Provide the (X, Y) coordinate of the cell's center where the given text is located.  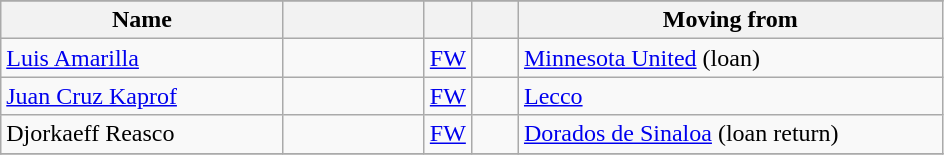
Moving from (730, 20)
Luis Amarilla (142, 58)
Minnesota United (loan) (730, 58)
Juan Cruz Kaprof (142, 96)
Djorkaeff Reasco (142, 134)
Lecco (730, 96)
Name (142, 20)
Dorados de Sinaloa (loan return) (730, 134)
